Pinpoint the cell where the given text exists, returning its [X, Y] midpoint coordinate. 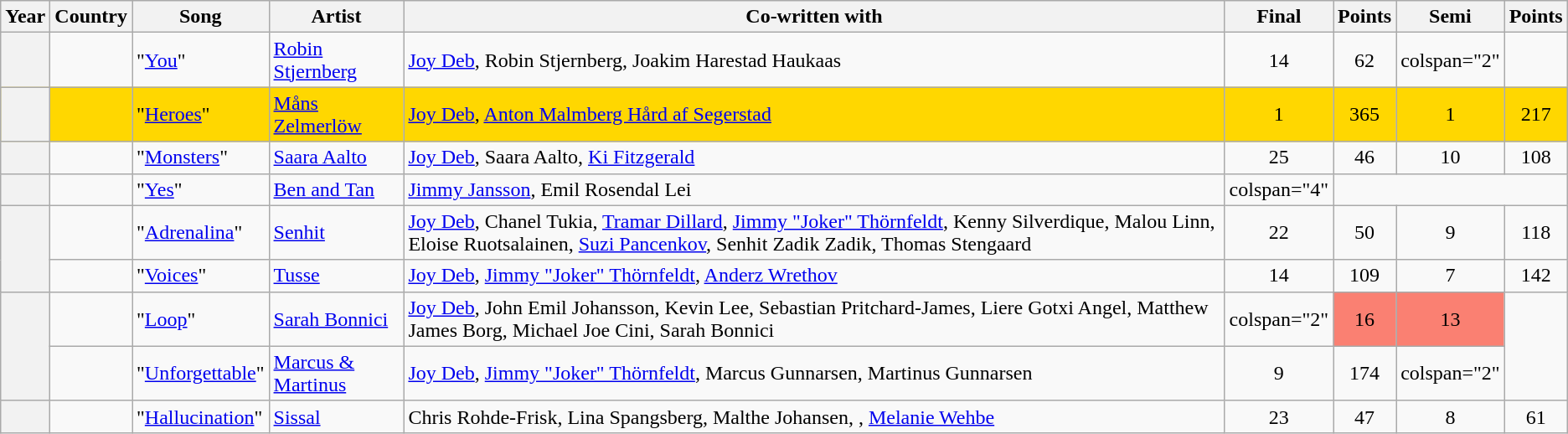
7 [1451, 276]
174 [1365, 374]
Song [201, 17]
Joy Deb, Robin Stjernberg, Joakim Harestad Haukaas [814, 60]
10 [1451, 158]
"Heroes" [201, 114]
365 [1365, 114]
"Monsters" [201, 158]
"You" [201, 60]
"Adrenalina" [201, 233]
61 [1536, 416]
Jimmy Jansson, Emil Rosendal Lei [814, 189]
colspan="4" [1279, 189]
Joy Deb, Jimmy "Joker" Thörnfeldt, Anderz Wrethov [814, 276]
"Yes" [201, 189]
Robin Stjernberg [337, 60]
Semi [1451, 17]
Year [25, 17]
Marcus & Martinus [337, 374]
Tusse [337, 276]
25 [1279, 158]
Sissal [337, 416]
"Voices" [201, 276]
Co-written with [814, 17]
Senhit [337, 233]
Artist [337, 17]
109 [1365, 276]
108 [1536, 158]
Joy Deb, Saara Aalto, Ki Fitzgerald [814, 158]
62 [1365, 60]
118 [1536, 233]
"Loop" [201, 318]
13 [1451, 318]
Joy Deb, Anton Malmberg Hård af Segerstad [814, 114]
46 [1365, 158]
"Hallucination" [201, 416]
Saara Aalto [337, 158]
Ben and Tan [337, 189]
22 [1279, 233]
217 [1536, 114]
Joy Deb, Jimmy "Joker" Thörnfeldt, Marcus Gunnarsen, Martinus Gunnarsen [814, 374]
Chris Rohde-Frisk, Lina Spangsberg, Malthe Johansen, , Melanie Wehbe [814, 416]
"Unforgettable" [201, 374]
23 [1279, 416]
Måns Zelmerlöw [337, 114]
16 [1365, 318]
Country [91, 17]
Joy Deb, John Emil Johansson, Kevin Lee, Sebastian Pritchard-James, Liere Gotxi Angel, Matthew James Borg, Michael Joe Cini, Sarah Bonnici [814, 318]
Final [1279, 17]
142 [1536, 276]
8 [1451, 416]
Sarah Bonnici [337, 318]
50 [1365, 233]
47 [1365, 416]
